Capture the cell that displays the provided text and extract its [X, Y] central coordinate. 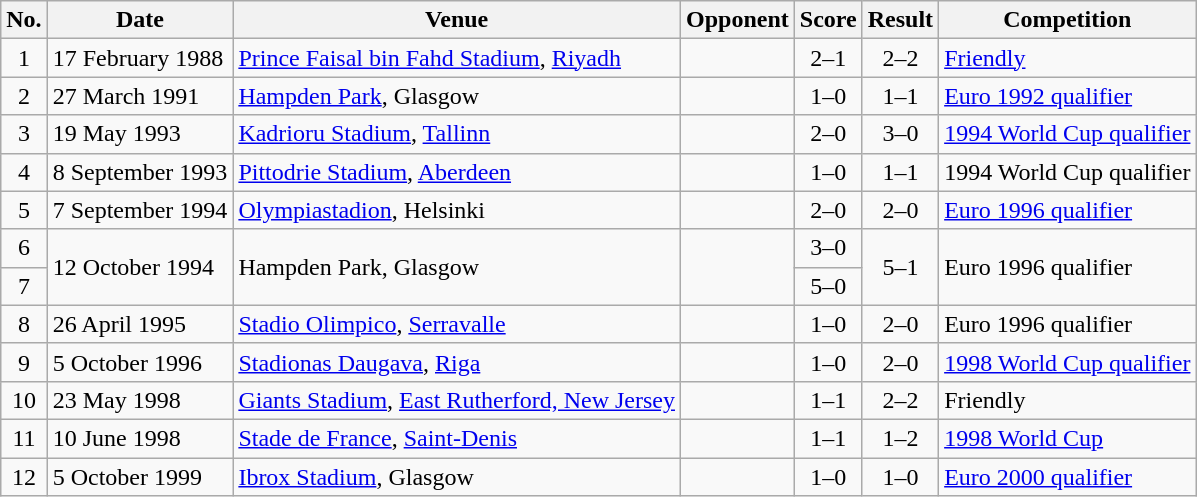
Euro 1992 qualifier [1068, 96]
Euro 2000 qualifier [1068, 477]
23 May 1998 [140, 400]
10 [24, 400]
9 [24, 362]
Stadio Olimpico, Serravalle [457, 324]
5–0 [828, 286]
11 [24, 438]
1–2 [900, 438]
1998 World Cup qualifier [1068, 362]
Competition [1068, 20]
Giants Stadium, East Rutherford, New Jersey [457, 400]
5 [24, 210]
5 October 1996 [140, 362]
No. [24, 20]
6 [24, 248]
2–1 [828, 58]
Venue [457, 20]
Opponent [738, 20]
7 [24, 286]
5 October 1999 [140, 477]
1 [24, 58]
1998 World Cup [1068, 438]
27 March 1991 [140, 96]
10 June 1998 [140, 438]
Pittodrie Stadium, Aberdeen [457, 172]
Date [140, 20]
Kadrioru Stadium, Tallinn [457, 134]
2 [24, 96]
7 September 1994 [140, 210]
4 [24, 172]
Olympiastadion, Helsinki [457, 210]
12 October 1994 [140, 267]
26 April 1995 [140, 324]
8 September 1993 [140, 172]
3 [24, 134]
17 February 1988 [140, 58]
Stadionas Daugava, Riga [457, 362]
Ibrox Stadium, Glasgow [457, 477]
19 May 1993 [140, 134]
5–1 [900, 267]
Result [900, 20]
Score [828, 20]
8 [24, 324]
Stade de France, Saint-Denis [457, 438]
Prince Faisal bin Fahd Stadium, Riyadh [457, 58]
12 [24, 477]
